Determine the [X, Y] coordinate at the center of the cell enclosing the given text.  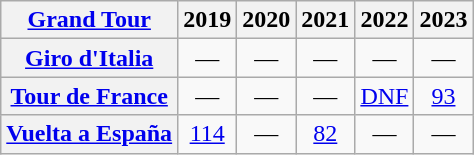
Vuelta a España [90, 134]
2022 [384, 20]
2019 [208, 20]
DNF [384, 96]
2021 [326, 20]
Tour de France [90, 96]
82 [326, 134]
2020 [266, 20]
93 [444, 96]
Grand Tour [90, 20]
114 [208, 134]
Giro d'Italia [90, 58]
2023 [444, 20]
